Determine the [x, y] coordinate at the center of the cell enclosing the given text.  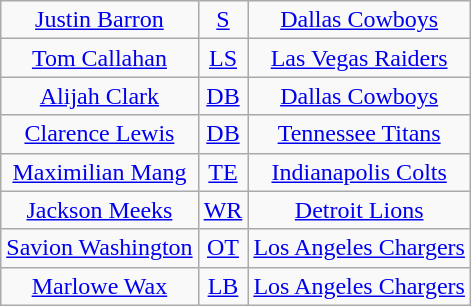
Tom Callahan [100, 58]
Tennessee Titans [360, 134]
TE [223, 172]
S [223, 20]
Detroit Lions [360, 210]
Clarence Lewis [100, 134]
Alijah Clark [100, 96]
Indianapolis Colts [360, 172]
WR [223, 210]
Las Vegas Raiders [360, 58]
Savion Washington [100, 248]
OT [223, 248]
Jackson Meeks [100, 210]
Justin Barron [100, 20]
Maximilian Mang [100, 172]
Marlowe Wax [100, 286]
LS [223, 58]
LB [223, 286]
